Identify which cell holds the provided text, then report its (X, Y) central coordinate. 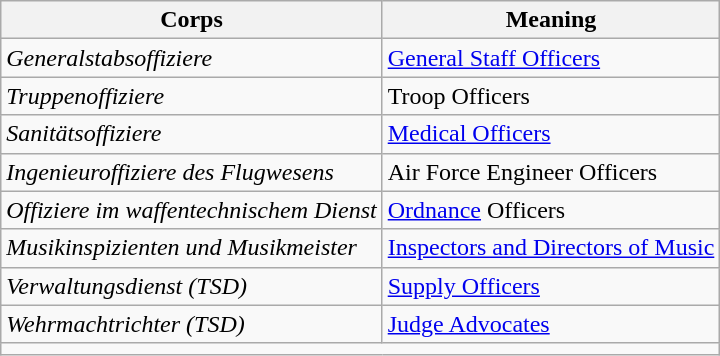
Air Force Engineer Officers (551, 172)
Offiziere im waffentechnischem Dienst (192, 210)
Musikinspizienten und Musikmeister (192, 248)
Judge Advocates (551, 324)
Supply Officers (551, 286)
Meaning (551, 20)
Inspectors and Directors of Music (551, 248)
Ordnance Officers (551, 210)
Medical Officers (551, 134)
Troop Officers (551, 96)
Sanitätsoffiziere (192, 134)
Truppenoffiziere (192, 96)
Wehrmachtrichter (TSD) (192, 324)
General Staff Officers (551, 58)
Verwaltungsdienst (TSD) (192, 286)
Ingenieuroffiziere des Flugwesens (192, 172)
Corps (192, 20)
Generalstabsoffiziere (192, 58)
